Detect which cell encompasses the target text, then output its [X, Y] center coordinate. 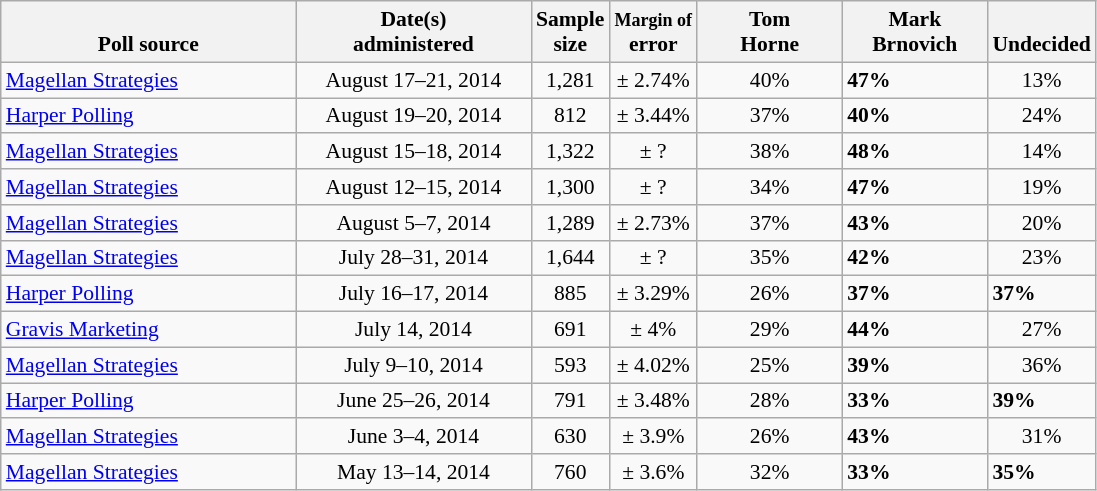
± 2.73% [653, 223]
14% [1041, 152]
TomHorne [770, 32]
July 9–10, 2014 [414, 365]
1,322 [570, 152]
630 [570, 437]
791 [570, 401]
31% [1041, 437]
13% [1041, 80]
760 [570, 472]
Gravis Marketing [148, 330]
August 17–21, 2014 [414, 80]
MarkBrnovich [914, 32]
691 [570, 330]
29% [770, 330]
Samplesize [570, 32]
Date(s)administered [414, 32]
Poll source [148, 32]
± 3.6% [653, 472]
July 16–17, 2014 [414, 294]
Margin oferror [653, 32]
48% [914, 152]
36% [1041, 365]
1,281 [570, 80]
38% [770, 152]
May 13–14, 2014 [414, 472]
August 19–20, 2014 [414, 116]
August 15–18, 2014 [414, 152]
± 3.44% [653, 116]
± 3.48% [653, 401]
± 3.29% [653, 294]
1,644 [570, 258]
23% [1041, 258]
32% [770, 472]
20% [1041, 223]
42% [914, 258]
1,300 [570, 187]
24% [1041, 116]
July 14, 2014 [414, 330]
June 3–4, 2014 [414, 437]
July 28–31, 2014 [414, 258]
± 2.74% [653, 80]
± 4.02% [653, 365]
± 3.9% [653, 437]
Undecided [1041, 32]
19% [1041, 187]
44% [914, 330]
812 [570, 116]
± 4% [653, 330]
27% [1041, 330]
June 25–26, 2014 [414, 401]
25% [770, 365]
28% [770, 401]
August 12–15, 2014 [414, 187]
1,289 [570, 223]
885 [570, 294]
34% [770, 187]
August 5–7, 2014 [414, 223]
593 [570, 365]
